Find where the given text appears and provide that cell's center as [X, Y] coordinate. 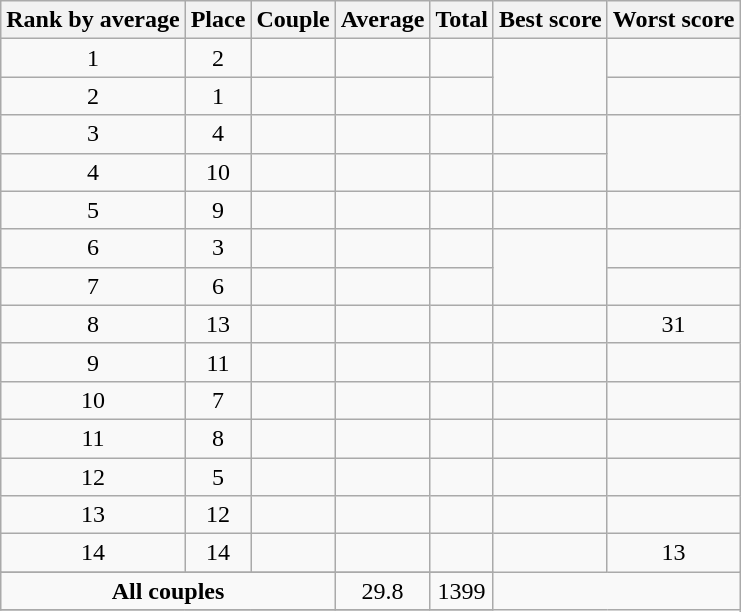
1399 [462, 591]
All couples [168, 591]
Rank by average [93, 20]
Best score [550, 20]
Place [218, 20]
Total [462, 20]
Average [382, 20]
Couple [293, 20]
Worst score [674, 20]
29.8 [382, 591]
31 [674, 324]
